From the cell containing the given text, extract its center point as (X, Y) coordinate. 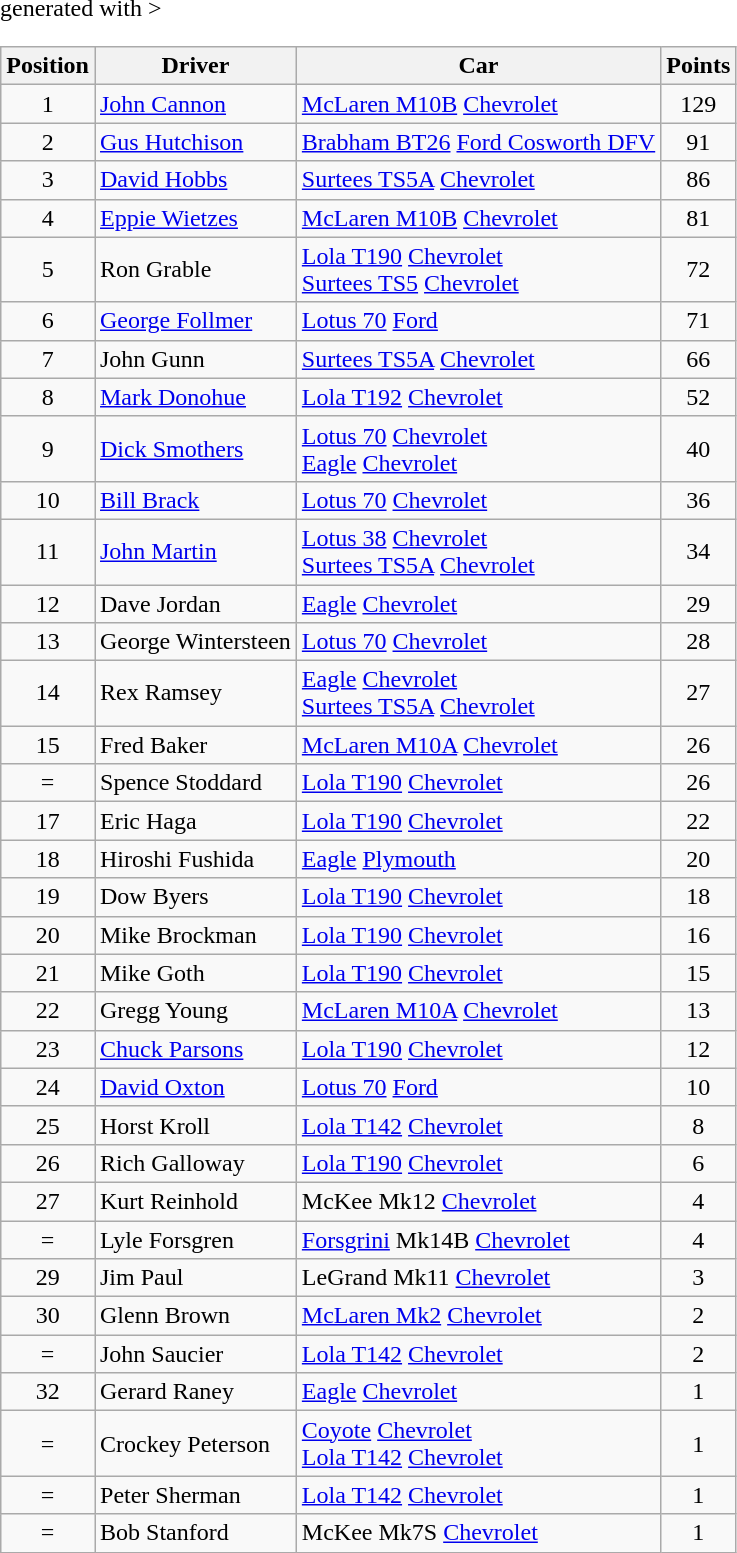
81 (698, 218)
28 (698, 642)
86 (698, 180)
John Gunn (195, 359)
George Follmer (195, 321)
Position (48, 66)
Mark Donohue (195, 397)
John Martin (195, 552)
16 (698, 935)
Lola T192 Chevrolet (478, 397)
Lyle Forsgren (195, 1239)
71 (698, 321)
5 (48, 270)
Peter Sherman (195, 1495)
Eric Haga (195, 821)
Dave Jordan (195, 603)
McKee Mk7S Chevrolet (478, 1533)
Glenn Brown (195, 1316)
40 (698, 448)
34 (698, 552)
23 (48, 1049)
McLaren Mk2 Chevrolet (478, 1316)
Coyote Chevrolet Lola T142 Chevrolet (478, 1444)
Lotus 70 Chevrolet Eagle Chevrolet (478, 448)
Eppie Wietzes (195, 218)
36 (698, 500)
21 (48, 973)
11 (48, 552)
John Cannon (195, 104)
Gerard Raney (195, 1392)
George Wintersteen (195, 642)
Spence Stoddard (195, 783)
Lotus 38 Chevrolet Surtees TS5A Chevrolet (478, 552)
McKee Mk12 Chevrolet (478, 1201)
72 (698, 270)
25 (48, 1125)
Jim Paul (195, 1278)
Bill Brack (195, 500)
Dow Byers (195, 897)
17 (48, 821)
7 (48, 359)
Hiroshi Fushida (195, 859)
Gregg Young (195, 1011)
129 (698, 104)
Points (698, 66)
David Oxton (195, 1087)
Crockey Peterson (195, 1444)
David Hobbs (195, 180)
91 (698, 142)
Bob Stanford (195, 1533)
9 (48, 448)
Fred Baker (195, 745)
14 (48, 694)
Horst Kroll (195, 1125)
Dick Smothers (195, 448)
32 (48, 1392)
Forsgrini Mk14B Chevrolet (478, 1239)
John Saucier (195, 1354)
Mike Brockman (195, 935)
Brabham BT26 Ford Cosworth DFV (478, 142)
Ron Grable (195, 270)
Mike Goth (195, 973)
LeGrand Mk11 Chevrolet (478, 1278)
Car (478, 66)
52 (698, 397)
Eagle Plymouth (478, 859)
Gus Hutchison (195, 142)
Driver (195, 66)
19 (48, 897)
Rex Ramsey (195, 694)
66 (698, 359)
Lola T190 Chevrolet Surtees TS5 Chevrolet (478, 270)
Eagle Chevrolet Surtees TS5A Chevrolet (478, 694)
Rich Galloway (195, 1163)
24 (48, 1087)
30 (48, 1316)
Kurt Reinhold (195, 1201)
Chuck Parsons (195, 1049)
